Extract the (x, y) coordinate from the center of the cell holding the provided text.  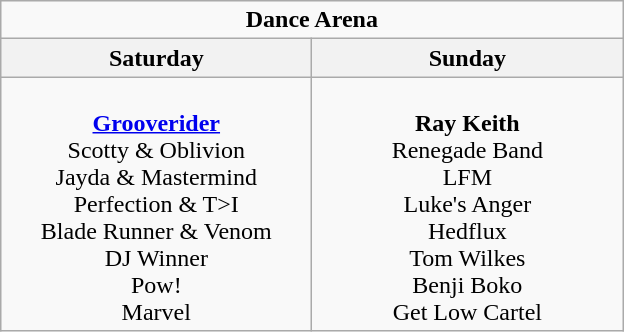
Saturday (156, 58)
Dance Arena (312, 20)
Sunday (468, 58)
Grooverider Scotty & Oblivion Jayda & Mastermind Perfection & T>I Blade Runner & Venom DJ Winner Pow! Marvel (156, 204)
Ray Keith Renegade Band LFM Luke's Anger Hedflux Tom Wilkes Benji Boko Get Low Cartel (468, 204)
